Locate the cell with the specified text and output its (x, y) center coordinate. 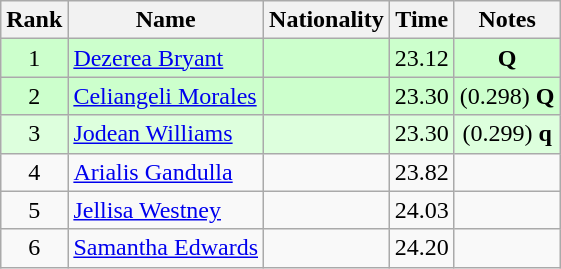
24.03 (422, 210)
Nationality (327, 20)
6 (34, 248)
Dezerea Bryant (166, 58)
4 (34, 172)
2 (34, 96)
5 (34, 210)
24.20 (422, 248)
Q (507, 58)
1 (34, 58)
Notes (507, 20)
(0.299) q (507, 134)
Jodean Williams (166, 134)
Rank (34, 20)
Time (422, 20)
23.12 (422, 58)
Name (166, 20)
Jellisa Westney (166, 210)
23.82 (422, 172)
(0.298) Q (507, 96)
Celiangeli Morales (166, 96)
Samantha Edwards (166, 248)
3 (34, 134)
Arialis Gandulla (166, 172)
